Capture the cell that displays the provided text and extract its [x, y] central coordinate. 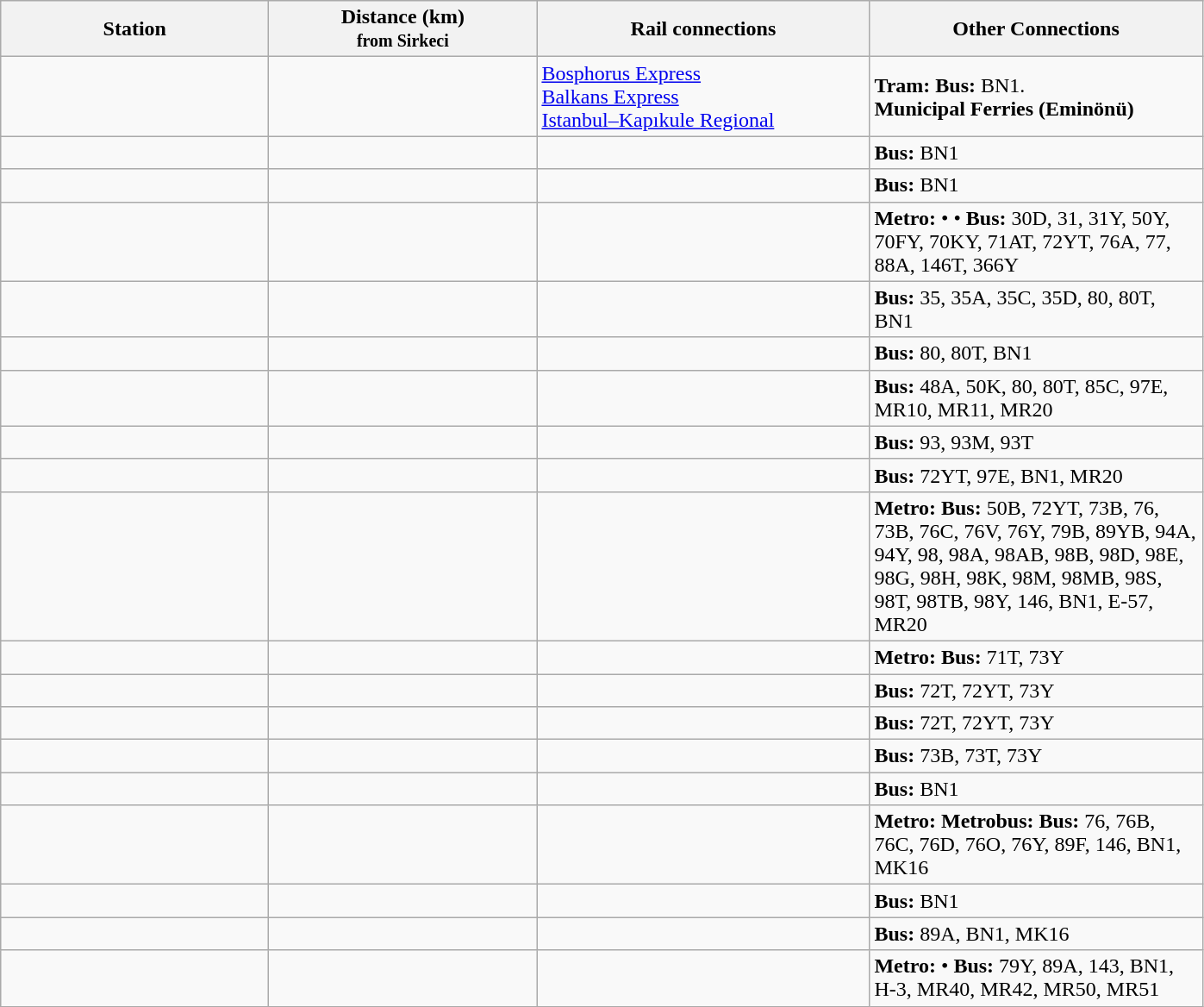
Bus: 73B, 73T, 73Y [1036, 756]
Metro: Metrobus: Bus: 76, 76B, 76C, 76D, 76O, 76Y, 89F, 146, BN1, MK16 [1036, 845]
Rail connections [703, 29]
Station [134, 29]
Bus: 93, 93M, 93T [1036, 442]
Metro: • • Bus: 30D, 31, 31Y, 50Y, 70FY, 70KY, 71AT, 72YT, 76A, 77, 88A, 146T, 366Y [1036, 241]
Bus: 89A, BN1, MK16 [1036, 934]
Bosphorus ExpressBalkans ExpressIstanbul–Kapıkule Regional [703, 97]
Bus: 80, 80T, BN1 [1036, 353]
Metro: • Bus: 79Y, 89A, 143, BN1, H-3, MR40, MR42, MR50, MR51 [1036, 978]
Bus: 35, 35A, 35C, 35D, 80, 80T, BN1 [1036, 309]
Tram: Bus: BN1.Municipal Ferries (Eminönü) [1036, 97]
Metro: Bus: 71T, 73Y [1036, 657]
Other Connections [1036, 29]
Distance (km)from Sirkeci [403, 29]
Bus: 48A, 50K, 80, 80T, 85C, 97E, MR10, MR11, MR20 [1036, 398]
Bus: 72YT, 97E, BN1, MR20 [1036, 475]
